From the cell containing the given text, extract its center point as [X, Y] coordinate. 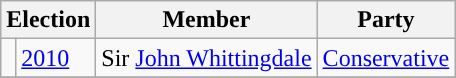
Party [386, 20]
Member [206, 20]
Election [48, 20]
2010 [56, 58]
Conservative [386, 58]
Sir John Whittingdale [206, 58]
